Return the (x, y) coordinate for the center point of the cell that contains the specified text.  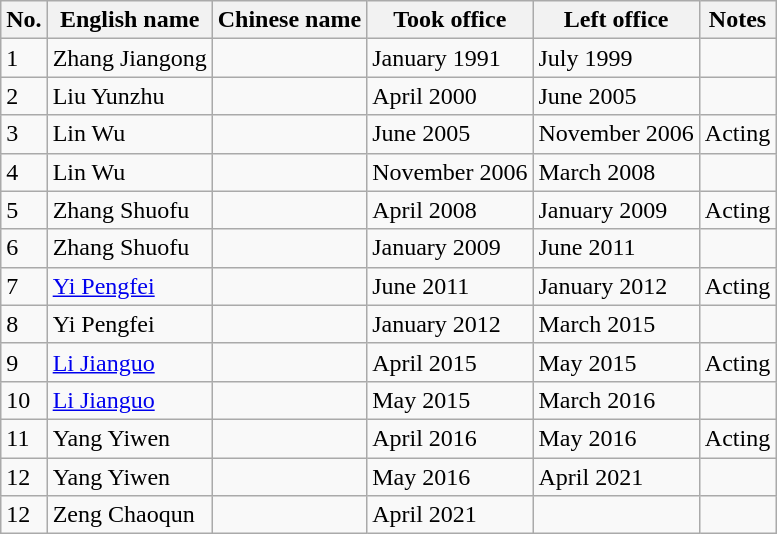
1 (24, 58)
No. (24, 20)
January 1991 (450, 58)
Zeng Chaoqun (130, 515)
April 2016 (450, 438)
March 2015 (616, 324)
Took office (450, 20)
3 (24, 134)
July 1999 (616, 58)
English name (130, 20)
March 2016 (616, 400)
Zhang Jiangong (130, 58)
4 (24, 172)
2 (24, 96)
Left office (616, 20)
9 (24, 362)
11 (24, 438)
April 2008 (450, 210)
Notes (737, 20)
5 (24, 210)
10 (24, 400)
Liu Yunzhu (130, 96)
Chinese name (289, 20)
April 2015 (450, 362)
7 (24, 286)
March 2008 (616, 172)
6 (24, 248)
8 (24, 324)
April 2000 (450, 96)
